Locate the cell with the specified text and output its [X, Y] center coordinate. 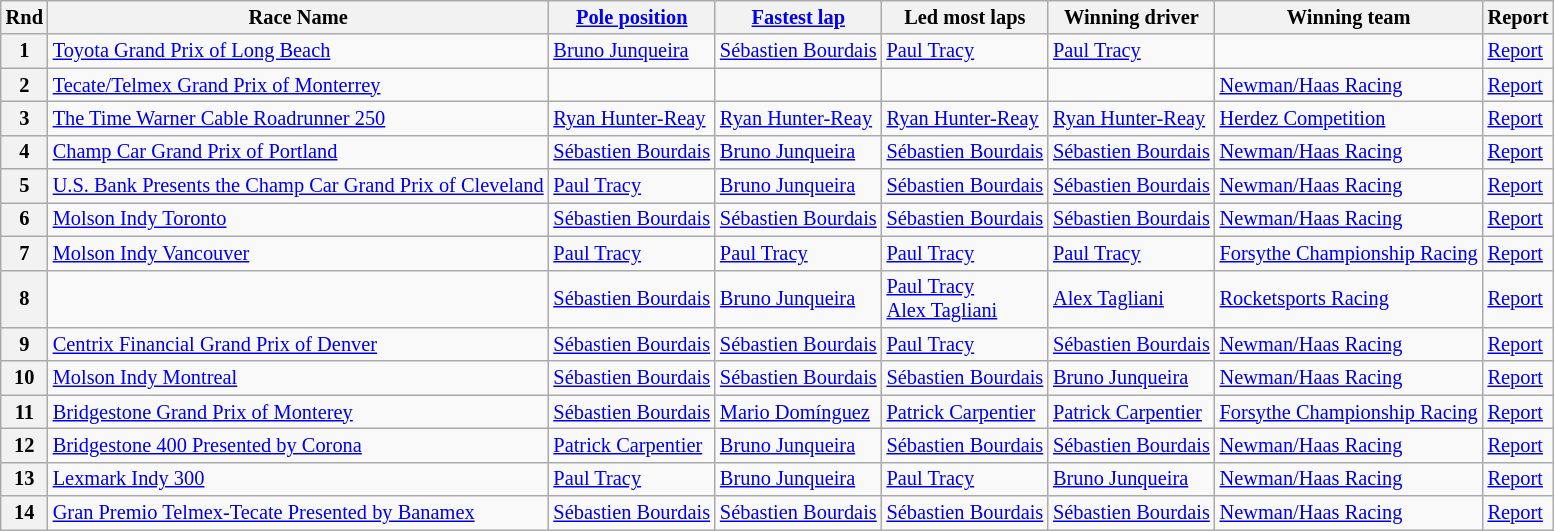
Molson Indy Montreal [298, 378]
5 [24, 186]
8 [24, 299]
Winning driver [1132, 17]
Winning team [1349, 17]
9 [24, 344]
Mario Domínguez [798, 412]
U.S. Bank Presents the Champ Car Grand Prix of Cleveland [298, 186]
11 [24, 412]
Toyota Grand Prix of Long Beach [298, 51]
Herdez Competition [1349, 118]
13 [24, 479]
3 [24, 118]
Tecate/Telmex Grand Prix of Monterrey [298, 85]
Paul Tracy Alex Tagliani [966, 299]
12 [24, 445]
Rocketsports Racing [1349, 299]
Race Name [298, 17]
10 [24, 378]
Gran Premio Telmex-Tecate Presented by Banamex [298, 513]
Led most laps [966, 17]
Molson Indy Vancouver [298, 253]
1 [24, 51]
Rnd [24, 17]
Lexmark Indy 300 [298, 479]
7 [24, 253]
Bridgestone 400 Presented by Corona [298, 445]
14 [24, 513]
Fastest lap [798, 17]
Pole position [632, 17]
Molson Indy Toronto [298, 219]
6 [24, 219]
4 [24, 152]
Bridgestone Grand Prix of Monterey [298, 412]
Centrix Financial Grand Prix of Denver [298, 344]
Alex Tagliani [1132, 299]
The Time Warner Cable Roadrunner 250 [298, 118]
2 [24, 85]
Champ Car Grand Prix of Portland [298, 152]
